Scan for the cell matching the given text and deliver its (X, Y) coordinate at center. 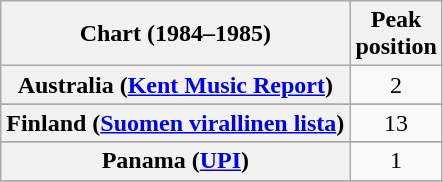
1 (396, 161)
Finland (Suomen virallinen lista) (176, 123)
Panama (UPI) (176, 161)
Chart (1984–1985) (176, 34)
Peakposition (396, 34)
Australia (Kent Music Report) (176, 85)
2 (396, 85)
13 (396, 123)
